Provide the (X, Y) coordinate of the cell's center where the given text is located.  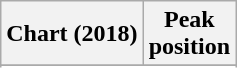
Chart (2018) (72, 34)
Peakposition (189, 34)
